Identify which cell holds the provided text, then report its (x, y) central coordinate. 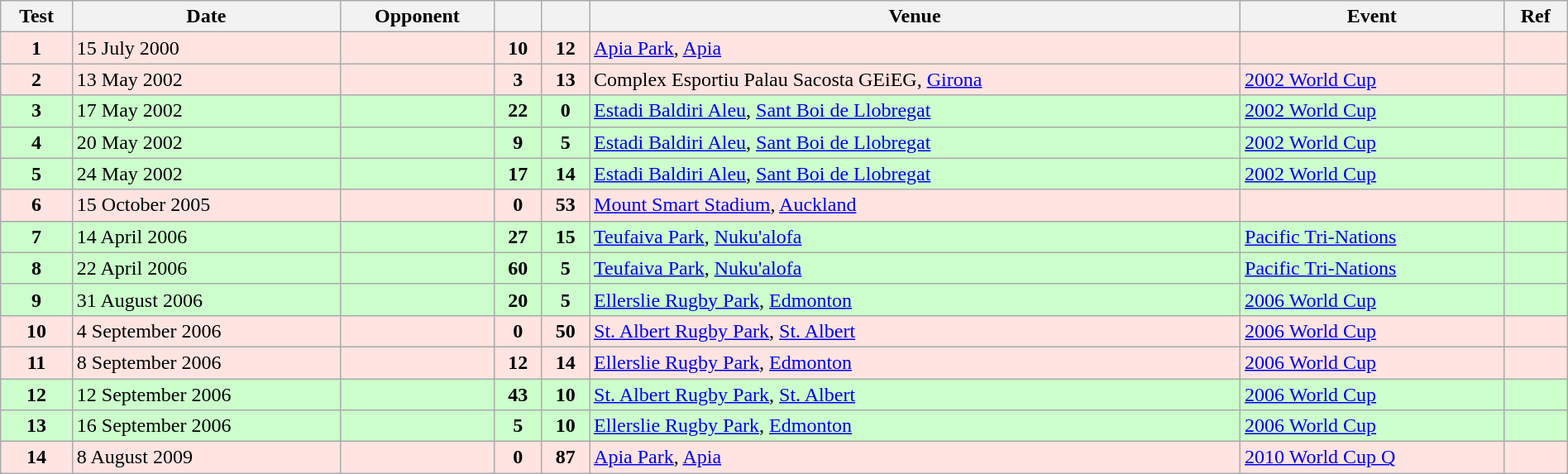
Opponent (417, 17)
24 May 2002 (206, 174)
43 (518, 395)
8 September 2006 (206, 362)
17 May 2002 (206, 111)
7 (36, 237)
53 (566, 205)
12 September 2006 (206, 395)
31 August 2006 (206, 299)
8 August 2009 (206, 457)
27 (518, 237)
2010 World Cup Q (1373, 457)
22 (518, 111)
15 October 2005 (206, 205)
20 (518, 299)
Date (206, 17)
15 (566, 237)
Test (36, 17)
60 (518, 268)
Mount Smart Stadium, Auckland (915, 205)
4 (36, 142)
1 (36, 48)
2 (36, 79)
17 (518, 174)
8 (36, 268)
16 September 2006 (206, 426)
Event (1373, 17)
20 May 2002 (206, 142)
15 July 2000 (206, 48)
50 (566, 331)
87 (566, 457)
6 (36, 205)
14 April 2006 (206, 237)
Complex Esportiu Palau Sacosta GEiEG, Girona (915, 79)
13 May 2002 (206, 79)
Ref (1535, 17)
11 (36, 362)
4 September 2006 (206, 331)
Venue (915, 17)
22 April 2006 (206, 268)
